Extract the (x, y) coordinate from the center of the cell holding the provided text.  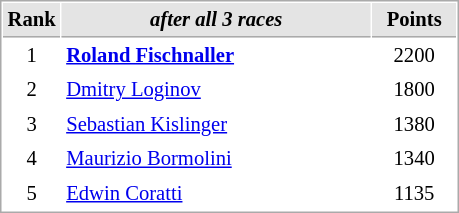
3 (32, 124)
1800 (414, 90)
Maurizio Bormolini (216, 158)
after all 3 races (216, 20)
1380 (414, 124)
1340 (414, 158)
1 (32, 56)
4 (32, 158)
2200 (414, 56)
2 (32, 90)
Dmitry Loginov (216, 90)
5 (32, 194)
Edwin Coratti (216, 194)
1135 (414, 194)
Sebastian Kislinger (216, 124)
Rank (32, 20)
Points (414, 20)
Roland Fischnaller (216, 56)
